Locate the cell with the specified text and output its [x, y] center coordinate. 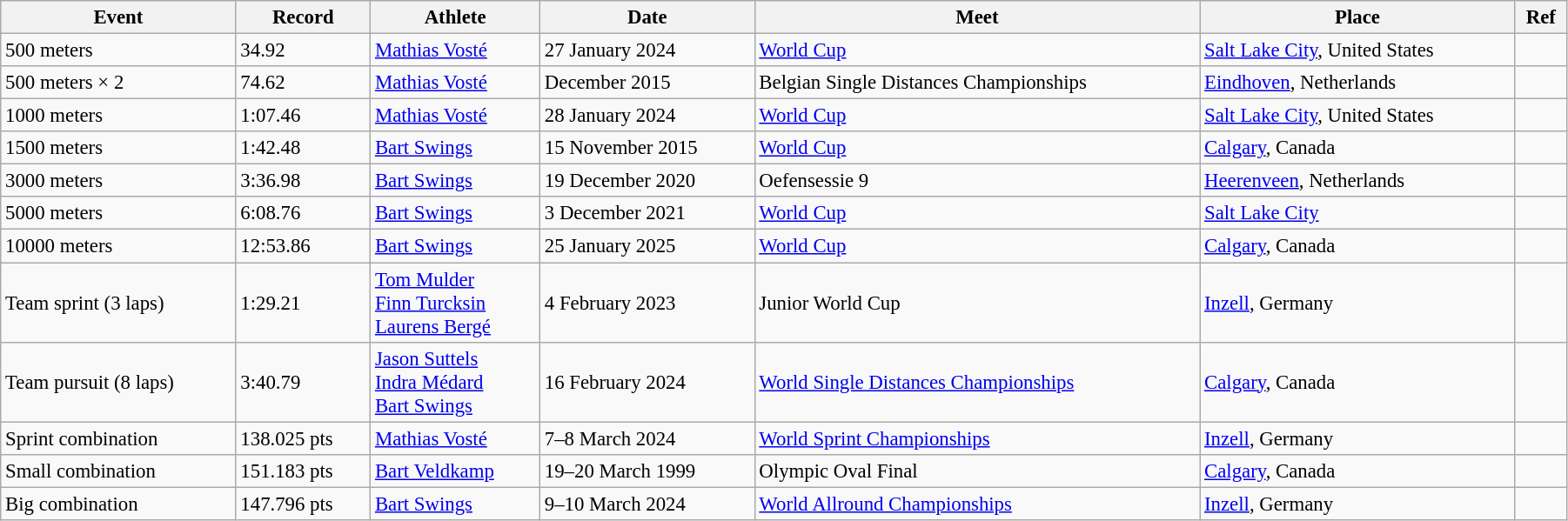
6:08.76 [303, 213]
1000 meters [118, 116]
500 meters × 2 [118, 83]
Eindhoven, Netherlands [1357, 83]
28 January 2024 [647, 116]
Ref [1540, 17]
Record [303, 17]
Bart Veldkamp [456, 471]
Big combination [118, 504]
34.92 [303, 50]
19–20 March 1999 [647, 471]
Heerenveen, Netherlands [1357, 181]
10000 meters [118, 246]
1:29.21 [303, 303]
138.025 pts [303, 438]
7–8 March 2024 [647, 438]
4 February 2023 [647, 303]
16 February 2024 [647, 382]
December 2015 [647, 83]
Belgian Single Distances Championships [977, 83]
Team sprint (3 laps) [118, 303]
World Sprint Championships [977, 438]
Sprint combination [118, 438]
Team pursuit (8 laps) [118, 382]
3:40.79 [303, 382]
Place [1357, 17]
9–10 March 2024 [647, 504]
5000 meters [118, 213]
Meet [977, 17]
3 December 2021 [647, 213]
Junior World Cup [977, 303]
World Allround Championships [977, 504]
1500 meters [118, 148]
Jason SuttelsIndra MédardBart Swings [456, 382]
Tom MulderFinn TurcksinLaurens Bergé [456, 303]
3:36.98 [303, 181]
Olympic Oval Final [977, 471]
Small combination [118, 471]
15 November 2015 [647, 148]
27 January 2024 [647, 50]
3000 meters [118, 181]
World Single Distances Championships [977, 382]
Athlete [456, 17]
1:07.46 [303, 116]
Oefensessie 9 [977, 181]
151.183 pts [303, 471]
1:42.48 [303, 148]
12:53.86 [303, 246]
500 meters [118, 50]
Salt Lake City [1357, 213]
147.796 pts [303, 504]
74.62 [303, 83]
19 December 2020 [647, 181]
Event [118, 17]
25 January 2025 [647, 246]
Date [647, 17]
